Extract the [x, y] coordinate from the center of the cell holding the provided text.  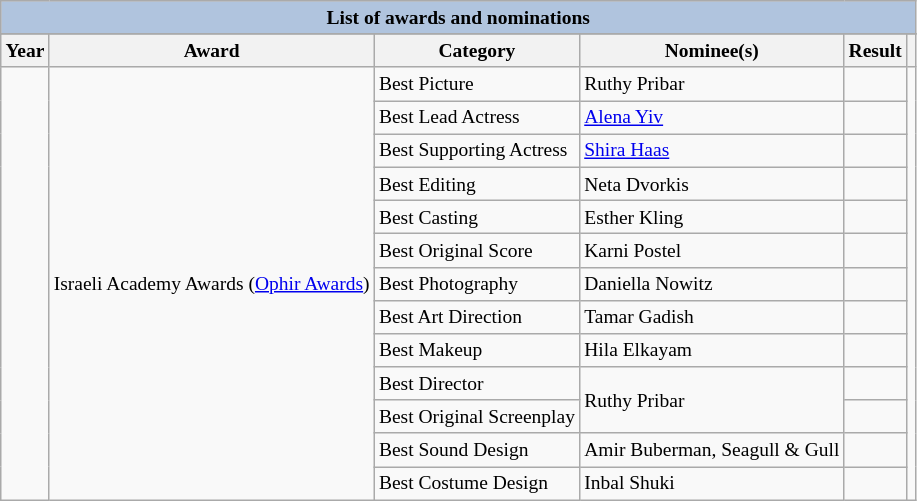
Karni Postel [712, 250]
Best Lead Actress [476, 118]
Best Casting [476, 216]
Best Picture [476, 84]
Best Original Score [476, 250]
Alena Yiv [712, 118]
Best Director [476, 384]
Best Makeup [476, 350]
Daniella Nowitz [712, 284]
Tamar Gadish [712, 316]
Israeli Academy Awards (Ophir Awards) [212, 284]
Award [212, 50]
Best Costume Design [476, 484]
Best Supporting Actress [476, 150]
Esther Kling [712, 216]
Best Art Direction [476, 316]
Inbal Shuki [712, 484]
Best Original Screenplay [476, 416]
Shira Haas [712, 150]
Best Sound Design [476, 450]
Neta Dvorkis [712, 184]
List of awards and nominations [458, 18]
Result [875, 50]
Best Editing [476, 184]
Category [476, 50]
Best Photography [476, 284]
Year [25, 50]
Hila Elkayam [712, 350]
Nominee(s) [712, 50]
Amir Buberman, Seagull & Gull [712, 450]
